Pinpoint the cell where the given text exists, returning its [x, y] midpoint coordinate. 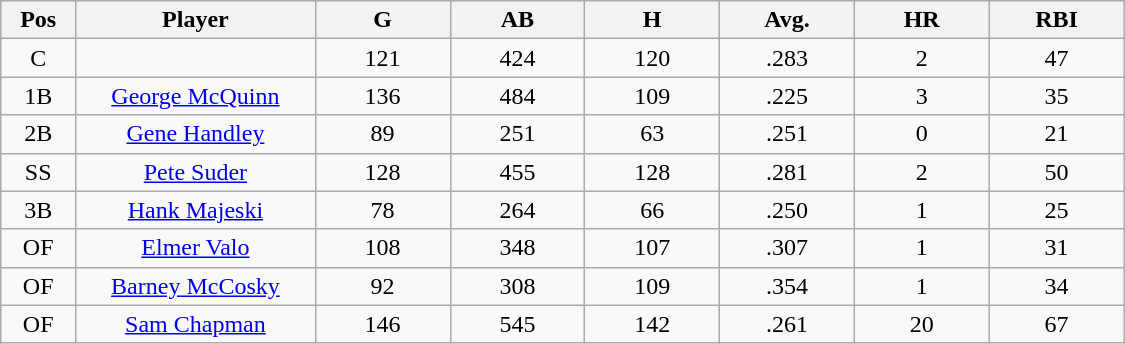
21 [1056, 134]
1B [38, 96]
3B [38, 210]
142 [652, 324]
HR [922, 20]
25 [1056, 210]
146 [382, 324]
George McQuinn [196, 96]
50 [1056, 172]
484 [518, 96]
251 [518, 134]
108 [382, 248]
Barney McCosky [196, 286]
.283 [788, 58]
Player [196, 20]
66 [652, 210]
.307 [788, 248]
Pos [38, 20]
C [38, 58]
Pete Suder [196, 172]
3 [922, 96]
AB [518, 20]
2B [38, 134]
92 [382, 286]
.354 [788, 286]
Gene Handley [196, 134]
H [652, 20]
424 [518, 58]
63 [652, 134]
.250 [788, 210]
34 [1056, 286]
348 [518, 248]
47 [1056, 58]
RBI [1056, 20]
20 [922, 324]
78 [382, 210]
455 [518, 172]
308 [518, 286]
Elmer Valo [196, 248]
.281 [788, 172]
31 [1056, 248]
136 [382, 96]
67 [1056, 324]
Avg. [788, 20]
.251 [788, 134]
Hank Majeski [196, 210]
G [382, 20]
0 [922, 134]
264 [518, 210]
121 [382, 58]
545 [518, 324]
.225 [788, 96]
.261 [788, 324]
SS [38, 172]
107 [652, 248]
35 [1056, 96]
89 [382, 134]
120 [652, 58]
Sam Chapman [196, 324]
